For the text-containing cell, return its midpoint in [x, y] coordinate format. 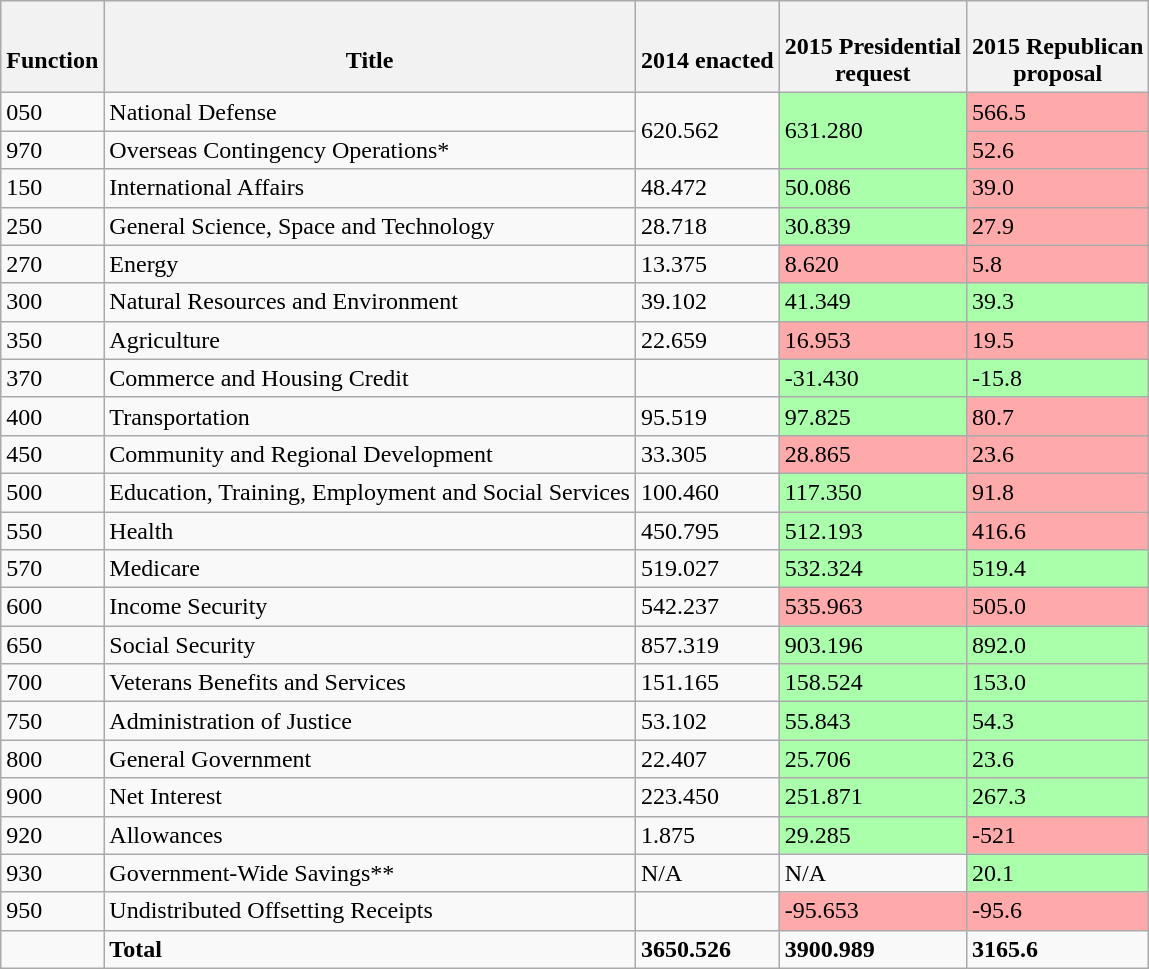
General Government [370, 759]
251.871 [872, 797]
97.825 [872, 416]
Commerce and Housing Credit [370, 378]
532.324 [872, 569]
930 [52, 873]
3900.989 [872, 949]
100.460 [707, 492]
Overseas Contingency Operations* [370, 150]
Net Interest [370, 797]
Social Security [370, 645]
Natural Resources and Environment [370, 302]
250 [52, 226]
8.620 [872, 264]
Allowances [370, 835]
450.795 [707, 531]
39.0 [1057, 188]
28.865 [872, 454]
22.407 [707, 759]
Function [52, 47]
2014 enacted [707, 47]
Veterans Benefits and Services [370, 683]
050 [52, 112]
267.3 [1057, 797]
350 [52, 340]
650 [52, 645]
970 [52, 150]
550 [52, 531]
48.472 [707, 188]
30.839 [872, 226]
-521 [1057, 835]
857.319 [707, 645]
Transportation [370, 416]
3165.6 [1057, 949]
450 [52, 454]
Health [370, 531]
117.350 [872, 492]
Title [370, 47]
-95.653 [872, 911]
39.102 [707, 302]
400 [52, 416]
52.6 [1057, 150]
505.0 [1057, 607]
53.102 [707, 721]
151.165 [707, 683]
270 [52, 264]
29.285 [872, 835]
900 [52, 797]
620.562 [707, 131]
39.3 [1057, 302]
153.0 [1057, 683]
519.027 [707, 569]
20.1 [1057, 873]
600 [52, 607]
535.963 [872, 607]
General Science, Space and Technology [370, 226]
2015 Presidentialrequest [872, 47]
-15.8 [1057, 378]
27.9 [1057, 226]
19.5 [1057, 340]
National Defense [370, 112]
33.305 [707, 454]
700 [52, 683]
920 [52, 835]
370 [52, 378]
22.659 [707, 340]
Administration of Justice [370, 721]
903.196 [872, 645]
Agriculture [370, 340]
International Affairs [370, 188]
55.843 [872, 721]
91.8 [1057, 492]
Medicare [370, 569]
566.5 [1057, 112]
41.349 [872, 302]
-95.6 [1057, 911]
892.0 [1057, 645]
631.280 [872, 131]
95.519 [707, 416]
Undistributed Offsetting Receipts [370, 911]
2015 Republicanproposal [1057, 47]
158.524 [872, 683]
3650.526 [707, 949]
50.086 [872, 188]
223.450 [707, 797]
800 [52, 759]
Education, Training, Employment and Social Services [370, 492]
13.375 [707, 264]
80.7 [1057, 416]
25.706 [872, 759]
-31.430 [872, 378]
750 [52, 721]
570 [52, 569]
Energy [370, 264]
300 [52, 302]
5.8 [1057, 264]
Community and Regional Development [370, 454]
Income Security [370, 607]
500 [52, 492]
54.3 [1057, 721]
1.875 [707, 835]
416.6 [1057, 531]
519.4 [1057, 569]
950 [52, 911]
28.718 [707, 226]
542.237 [707, 607]
16.953 [872, 340]
Total [370, 949]
Government-Wide Savings** [370, 873]
512.193 [872, 531]
150 [52, 188]
